Return (X, Y) of the center of cell containing provided text 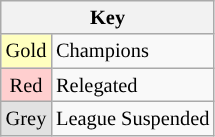
Champions (132, 51)
Key (108, 17)
Relegated (132, 85)
Red (26, 85)
League Suspended (132, 118)
Gold (26, 51)
Grey (26, 118)
